Pinpoint the cell where the given text exists, returning its (x, y) midpoint coordinate. 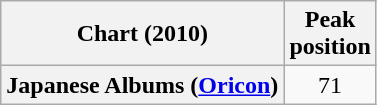
71 (330, 85)
Peak position (330, 34)
Chart (2010) (142, 34)
Japanese Albums (Oricon) (142, 85)
